Pinpoint the cell where the given text exists, returning its (x, y) midpoint coordinate. 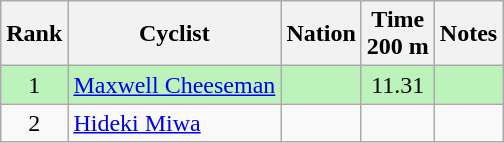
Maxwell Cheeseman (174, 85)
Hideki Miwa (174, 123)
Nation (321, 34)
2 (34, 123)
Cyclist (174, 34)
1 (34, 85)
Notes (468, 34)
Rank (34, 34)
11.31 (398, 85)
Time200 m (398, 34)
